Return the (X, Y) coordinate for the center point of the cell that contains the specified text.  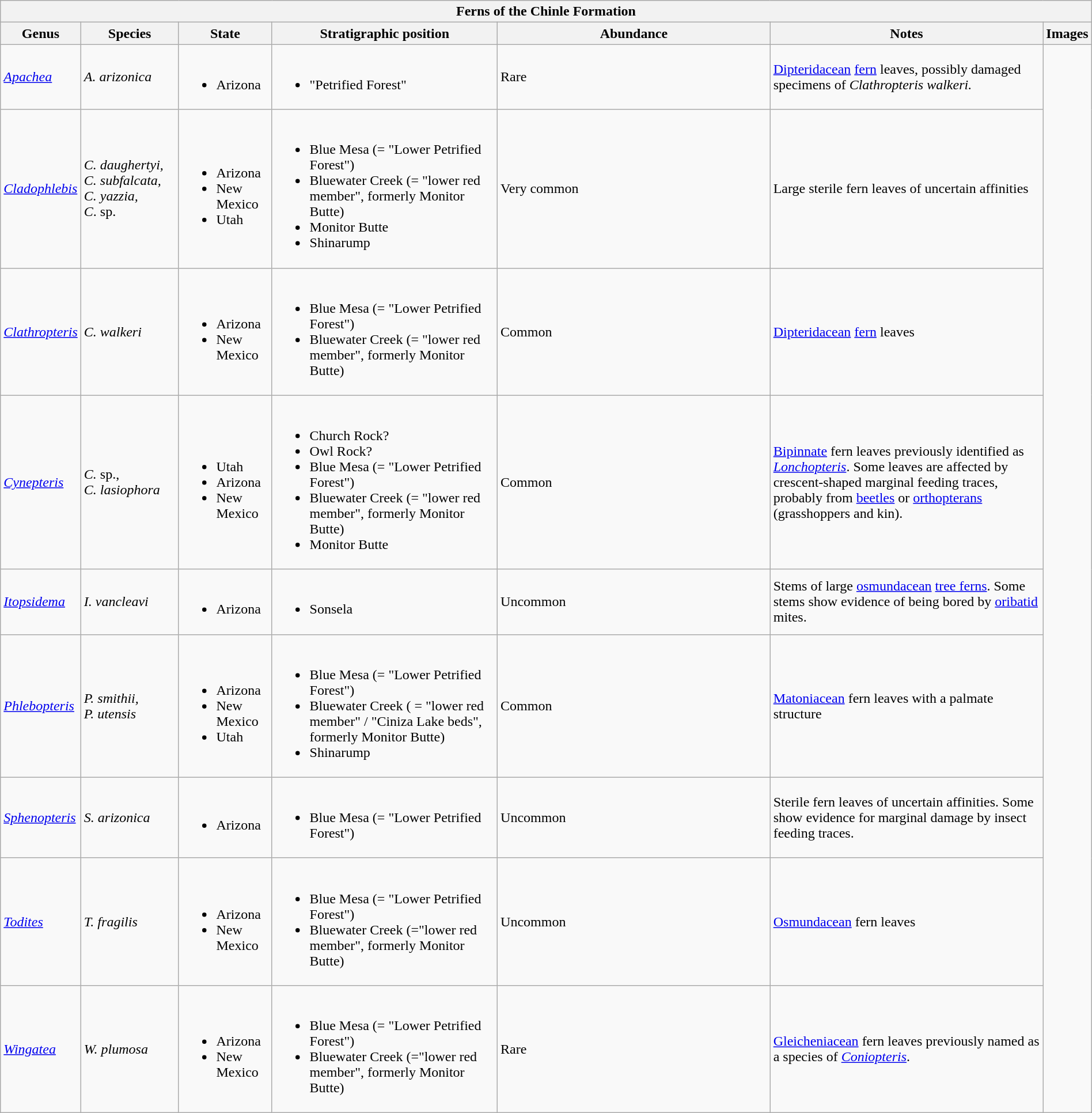
Matoniacean fern leaves with a palmate structure (907, 706)
State (225, 33)
Images (1067, 33)
S. arizonica (130, 817)
Todites (41, 922)
Phlebopteris (41, 706)
Clathropteris (41, 332)
C. sp.,C. lasiophora (130, 482)
T. fragilis (130, 922)
Blue Mesa (= "Lower Petrified Forest")Bluewater Creek ( = "lower red member" / "Ciniza Lake beds", formerly Monitor Butte)Shinarump (385, 706)
Cladophlebis (41, 189)
Stratigraphic position (385, 33)
Wingatea (41, 1048)
Sonsela (385, 601)
Notes (907, 33)
C. walkeri (130, 332)
Genus (41, 33)
Sterile fern leaves of uncertain affinities. Some show evidence for marginal damage by insect feeding traces. (907, 817)
Stems of large osmundacean tree ferns. Some stems show evidence of being bored by oribatid mites. (907, 601)
I. vancleavi (130, 601)
Blue Mesa (= "Lower Petrified Forest")Bluewater Creek (= "lower red member", formerly Monitor Butte) (385, 332)
UtahArizonaNew Mexico (225, 482)
Dipteridacean fern leaves (907, 332)
Sphenopteris (41, 817)
Apachea (41, 77)
P. smithii,P. utensis (130, 706)
Gleicheniacean fern leaves previously named as a species of Coniopteris. (907, 1048)
Dipteridacean fern leaves, possibly damaged specimens of Clathropteris walkeri. (907, 77)
Abundance (634, 33)
Large sterile fern leaves of uncertain affinities (907, 189)
Osmundacean fern leaves (907, 922)
"Petrified Forest" (385, 77)
C. daughertyi, C. subfalcata,C. yazzia,C. sp. (130, 189)
Blue Mesa (= "Lower Petrified Forest")Bluewater Creek (= "lower red member", formerly Monitor Butte)Monitor ButteShinarump (385, 189)
Cynepteris (41, 482)
A. arizonica (130, 77)
W. plumosa (130, 1048)
Itopsidema (41, 601)
Species (130, 33)
Church Rock?Owl Rock?Blue Mesa (= "Lower Petrified Forest")Bluewater Creek (= "lower red member", formerly Monitor Butte)Monitor Butte (385, 482)
Blue Mesa (= "Lower Petrified Forest") (385, 817)
Ferns of the Chinle Formation (546, 12)
Very common (634, 189)
